Search for the cell housing the specified text and yield its (X, Y) center coordinate. 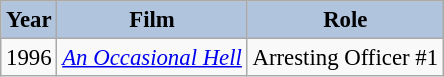
Year (29, 20)
1996 (29, 58)
Role (345, 20)
An Occasional Hell (152, 58)
Arresting Officer #1 (345, 58)
Film (152, 20)
